Output the (x, y) coordinate of the center of the cell containing the given text.  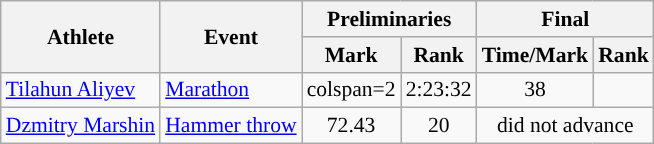
38 (535, 90)
Preliminaries (390, 19)
Event (230, 36)
colspan=2 (352, 90)
Athlete (80, 36)
Dzmitry Marshin (80, 126)
Time/Mark (535, 55)
Hammer throw (230, 126)
Mark (352, 55)
20 (439, 126)
Final (566, 19)
72.43 (352, 126)
Marathon (230, 90)
did not advance (566, 126)
2:23:32 (439, 90)
Tilahun Aliyev (80, 90)
